Identify which cell holds the provided text, then report its [X, Y] central coordinate. 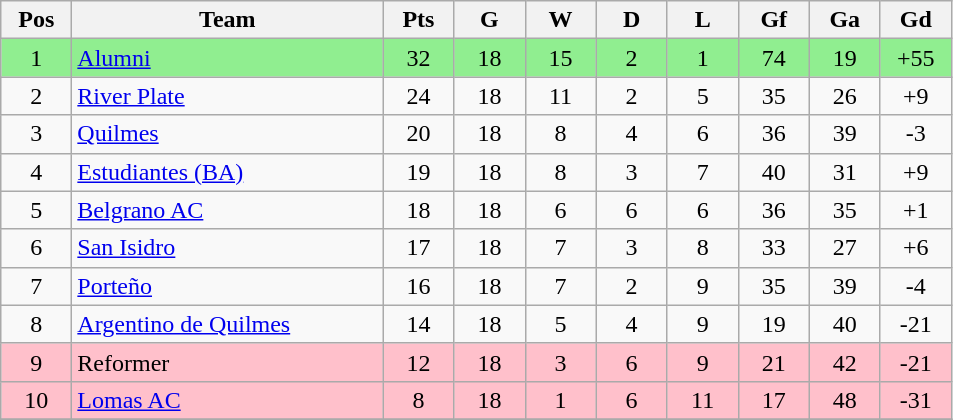
42 [844, 362]
32 [418, 58]
D [632, 20]
10 [36, 400]
24 [418, 96]
Belgrano AC [228, 210]
Reformer [228, 362]
Pts [418, 20]
-3 [916, 134]
31 [844, 172]
Lomas AC [228, 400]
33 [774, 248]
12 [418, 362]
27 [844, 248]
+55 [916, 58]
26 [844, 96]
Pos [36, 20]
Alumni [228, 58]
-31 [916, 400]
W [560, 20]
Argentino de Quilmes [228, 324]
Gf [774, 20]
74 [774, 58]
L [702, 20]
Estudiantes (BA) [228, 172]
Quilmes [228, 134]
River Plate [228, 96]
Ga [844, 20]
G [490, 20]
Team [228, 20]
21 [774, 362]
+6 [916, 248]
15 [560, 58]
14 [418, 324]
Gd [916, 20]
16 [418, 286]
+1 [916, 210]
-4 [916, 286]
San Isidro [228, 248]
48 [844, 400]
Porteño [228, 286]
20 [418, 134]
